Return the [x, y] coordinate for the center point of the cell that contains the specified text.  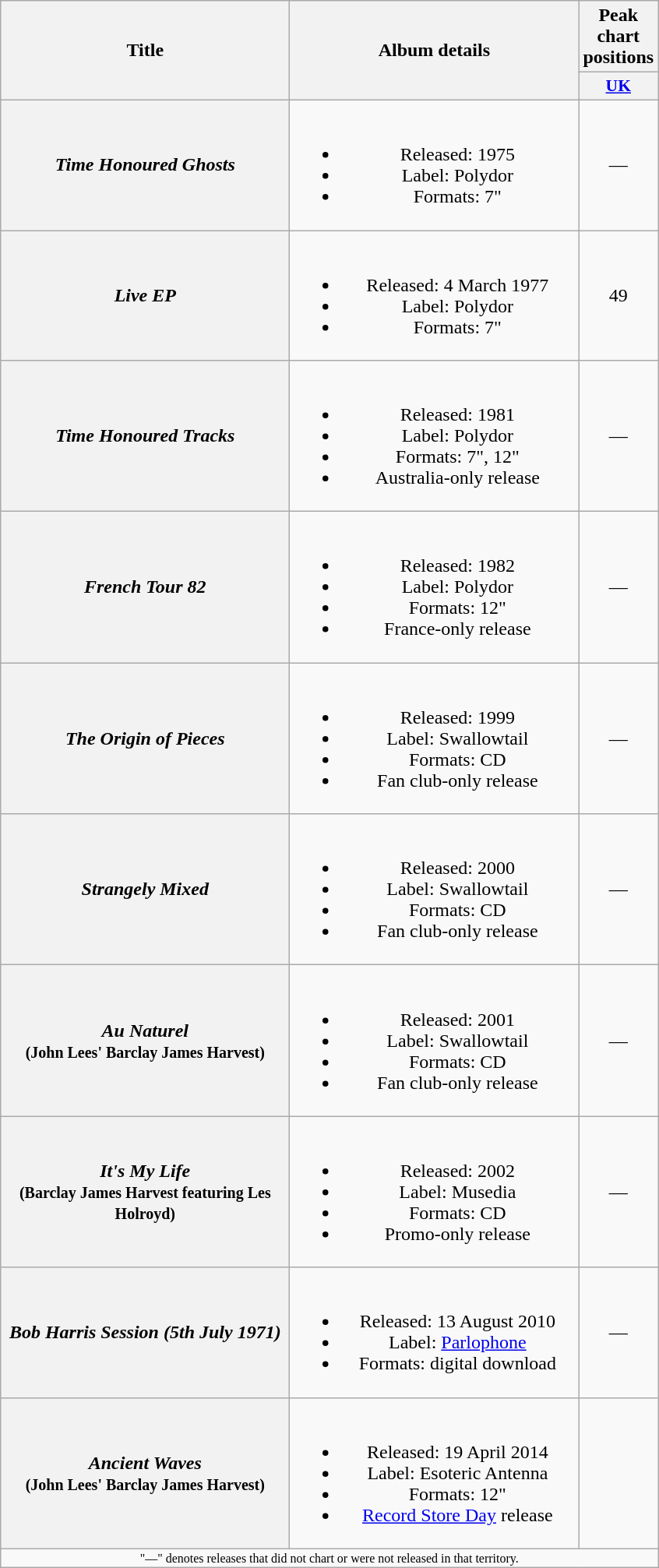
French Tour 82 [145, 587]
Released: 1981Label: PolydorFormats: 7", 12"Australia-only release [435, 436]
Strangely Mixed [145, 890]
Released: 1982Label: PolydorFormats: 12"France-only release [435, 587]
It's My Life(Barclay James Harvest featuring Les Holroyd) [145, 1192]
The Origin of Pieces [145, 738]
UK [618, 86]
Bob Harris Session (5th July 1971) [145, 1332]
"—" denotes releases that did not chart or were not released in that territory. [329, 1558]
Time Honoured Ghosts [145, 165]
Released: 1975Label: PolydorFormats: 7" [435, 165]
Peak chart positions [618, 37]
49 [618, 296]
Released: 1999Label: SwallowtailFormats: CDFan club-only release [435, 738]
Album details [435, 51]
Released: 13 August 2010Label: ParlophoneFormats: digital download [435, 1332]
Title [145, 51]
Released: 2002Label: MusediaFormats: CDPromo-only release [435, 1192]
Released: 2001Label: SwallowtailFormats: CDFan club-only release [435, 1041]
Live EP [145, 296]
Released: 19 April 2014Label: Esoteric AntennaFormats: 12"Record Store Day release [435, 1473]
Au Naturel(John Lees' Barclay James Harvest) [145, 1041]
Released: 2000Label: SwallowtailFormats: CDFan club-only release [435, 890]
Time Honoured Tracks [145, 436]
Released: 4 March 1977Label: PolydorFormats: 7" [435, 296]
Ancient Waves(John Lees' Barclay James Harvest) [145, 1473]
